Detect which cell encompasses the target text, then output its [x, y] center coordinate. 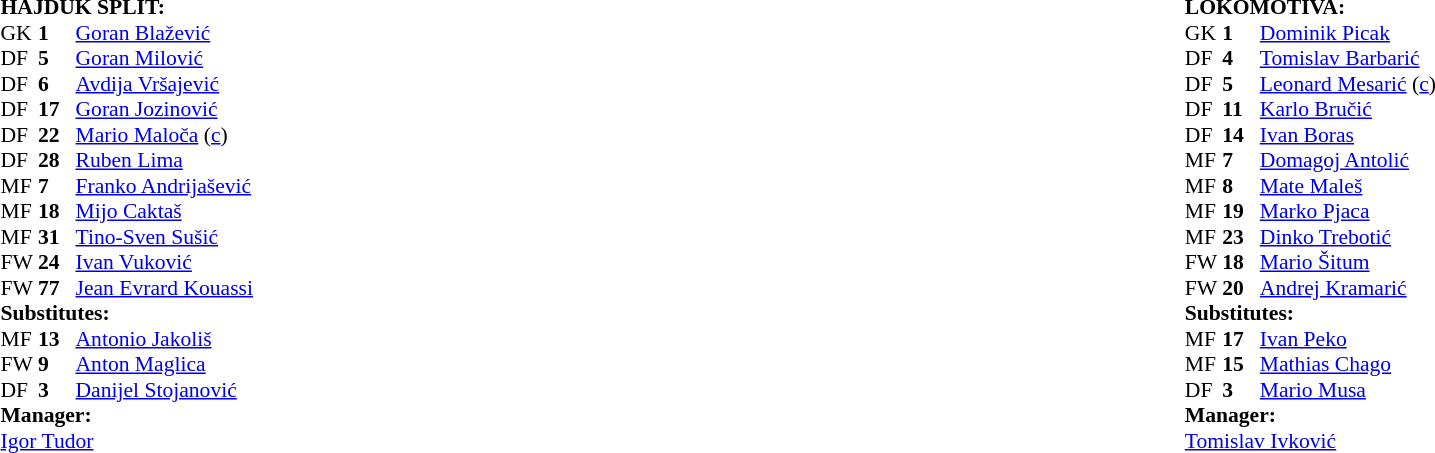
31 [57, 237]
Mario Maloča (c) [196, 135]
20 [1241, 288]
15 [1241, 365]
13 [57, 339]
4 [1241, 59]
Jean Evrard Kouassi [196, 288]
Ruben Lima [196, 161]
Ivan Vuković [196, 263]
14 [1241, 135]
Franko Andrijašević [196, 186]
11 [1241, 109]
6 [57, 84]
Substitutes: [158, 313]
Mijo Caktaš [196, 211]
77 [57, 288]
Anton Maglica [196, 365]
19 [1241, 211]
8 [1241, 186]
9 [57, 365]
22 [57, 135]
24 [57, 263]
Antonio Jakoliš [196, 339]
Danijel Stojanović [196, 390]
Manager: [158, 415]
28 [57, 161]
Goran Jozinović [196, 109]
Goran Milović [196, 59]
Avdija Vršajević [196, 84]
Goran Blažević [196, 33]
Tino-Sven Sušić [196, 237]
23 [1241, 237]
